Return the (x, y) coordinate for the center point of the cell that contains the specified text.  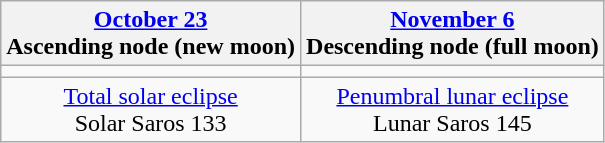
Total solar eclipseSolar Saros 133 (151, 110)
November 6Descending node (full moon) (453, 34)
October 23Ascending node (new moon) (151, 34)
Penumbral lunar eclipseLunar Saros 145 (453, 110)
